Capture the cell that displays the provided text and extract its (x, y) central coordinate. 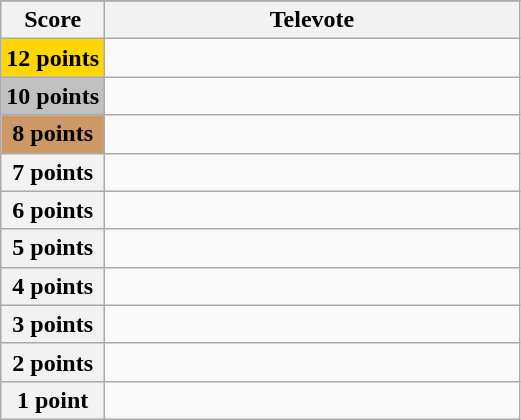
4 points (53, 286)
7 points (53, 172)
Score (53, 20)
3 points (53, 324)
12 points (53, 58)
Televote (312, 20)
6 points (53, 210)
1 point (53, 400)
10 points (53, 96)
8 points (53, 134)
5 points (53, 248)
2 points (53, 362)
